Identify which cell holds the provided text, then report its [X, Y] central coordinate. 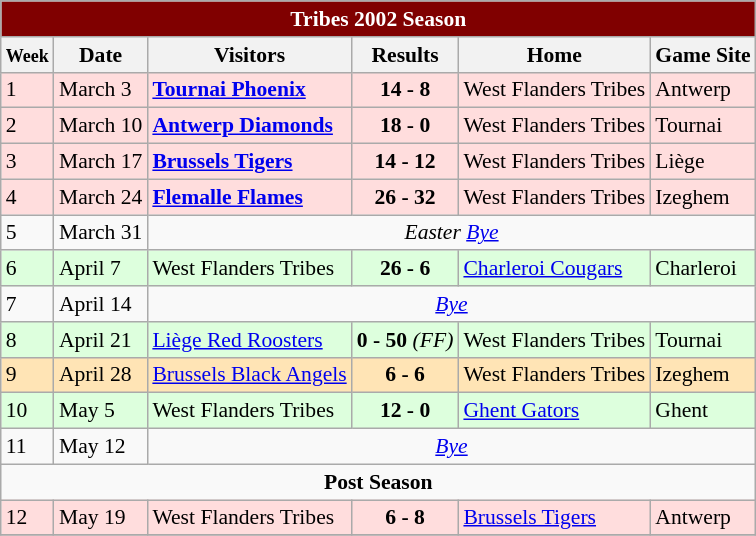
Post Season [378, 482]
0 - 50 (FF) [406, 340]
May 5 [100, 411]
March 31 [100, 233]
26 - 32 [406, 197]
Tribes 2002 Season [378, 19]
Game Site [702, 55]
Liège Red Roosters [249, 340]
Flemalle Flames [249, 197]
11 [28, 447]
3 [28, 162]
March 3 [100, 90]
April 7 [100, 269]
Easter Bye [451, 233]
14 - 12 [406, 162]
6 - 6 [406, 375]
12 [28, 518]
1 [28, 90]
April 28 [100, 375]
May 19 [100, 518]
4 [28, 197]
Date [100, 55]
26 - 6 [406, 269]
9 [28, 375]
Results [406, 55]
Antwerp Diamonds [249, 126]
6 - 8 [406, 518]
March 17 [100, 162]
March 24 [100, 197]
Week [28, 55]
Ghent [702, 411]
March 10 [100, 126]
18 - 0 [406, 126]
12 - 0 [406, 411]
May 12 [100, 447]
5 [28, 233]
Charleroi [702, 269]
Charleroi Cougars [554, 269]
7 [28, 304]
10 [28, 411]
8 [28, 340]
Tournai Phoenix [249, 90]
Visitors [249, 55]
Brussels Black Angels [249, 375]
April 21 [100, 340]
6 [28, 269]
2 [28, 126]
April 14 [100, 304]
Liège [702, 162]
14 - 8 [406, 90]
Home [554, 55]
Ghent Gators [554, 411]
